Find where the given text appears and provide that cell's center as [X, Y] coordinate. 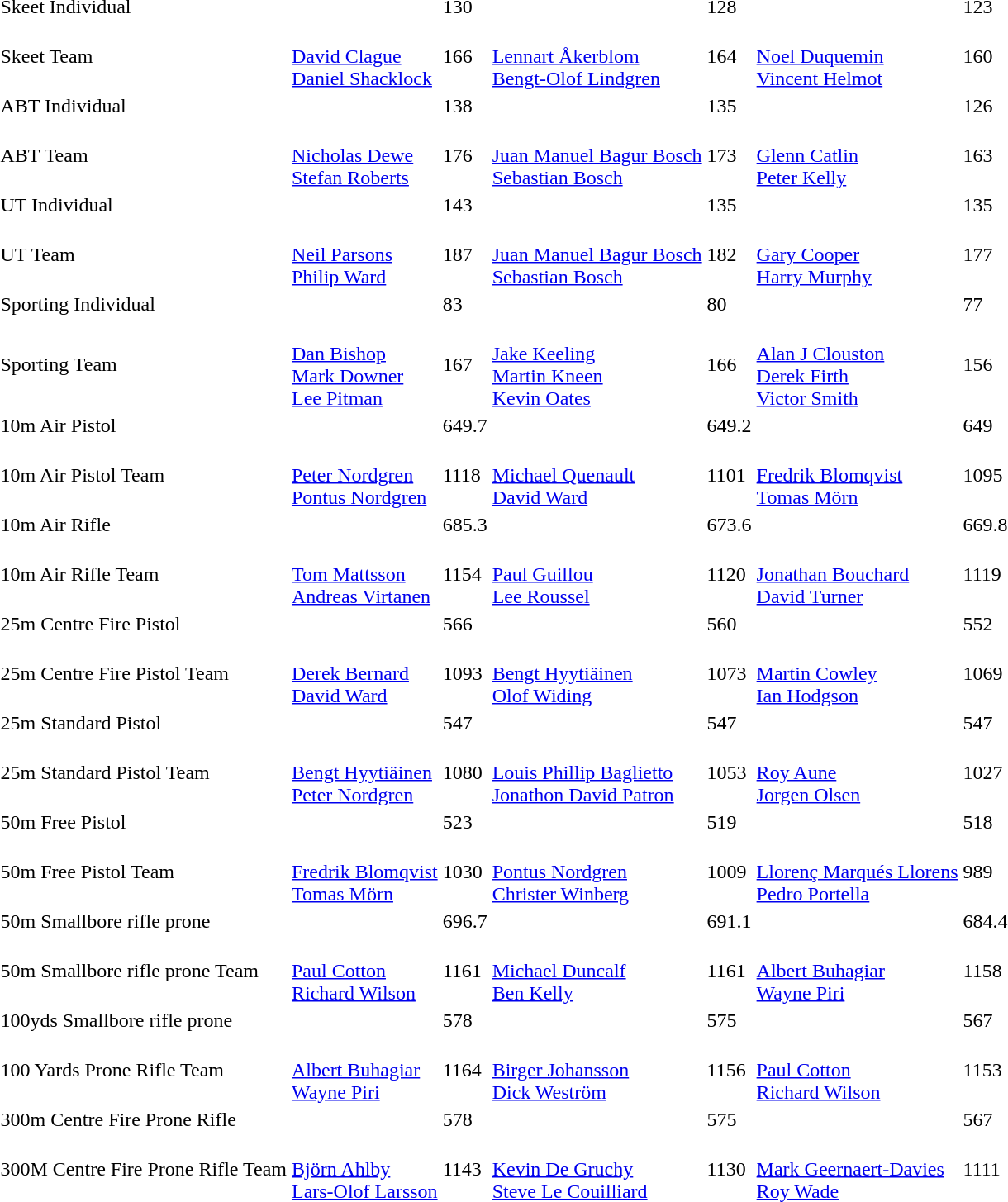
143 [464, 205]
Paul GuillouLee Roussel [597, 574]
Michael DuncalfBen Kelly [597, 971]
Jake KeelingMartin KneenKevin Oates [597, 365]
649.2 [729, 425]
Gary CooperHarry Murphy [858, 254]
Bengt HyytiäinenPeter Nordgren [364, 772]
560 [729, 624]
649.7 [464, 425]
Michael QuenaultDavid Ward [597, 475]
83 [464, 304]
1101 [729, 475]
Jonathan BouchardDavid Turner [858, 574]
138 [464, 106]
173 [729, 155]
1030 [464, 872]
1009 [729, 872]
Nicholas DeweStefan Roberts [364, 155]
Martin CowleyIan Hodgson [858, 673]
Lennart ÅkerblomBengt-Olof Lindgren [597, 56]
Peter NordgrenPontus Nordgren [364, 475]
David ClagueDaniel Shacklock [364, 56]
519 [729, 822]
1154 [464, 574]
Pontus NordgrenChrister Winberg [597, 872]
523 [464, 822]
187 [464, 254]
80 [729, 304]
Tom MattssonAndreas Virtanen [364, 574]
167 [464, 365]
176 [464, 155]
1093 [464, 673]
Glenn CatlinPeter Kelly [858, 155]
1053 [729, 772]
Alan J CloustonDerek FirthVictor Smith [858, 365]
Louis Phillip BagliettoJonathon David Patron [597, 772]
Neil ParsonsPhilip Ward [364, 254]
696.7 [464, 921]
1164 [464, 1070]
1080 [464, 772]
1120 [729, 574]
691.1 [729, 921]
Llorenç Marqués LlorensPedro Portella [858, 872]
1156 [729, 1070]
Dan BishopMark DownerLee Pitman [364, 365]
Birger JohanssonDick Weström [597, 1070]
182 [729, 254]
Noel DuqueminVincent Helmot [858, 56]
Bengt HyytiäinenOlof Widing [597, 673]
566 [464, 624]
1073 [729, 673]
685.3 [464, 525]
Roy AuneJorgen Olsen [858, 772]
164 [729, 56]
673.6 [729, 525]
1118 [464, 475]
Derek BernardDavid Ward [364, 673]
